Pinpoint the cell where the given text exists, returning its (X, Y) midpoint coordinate. 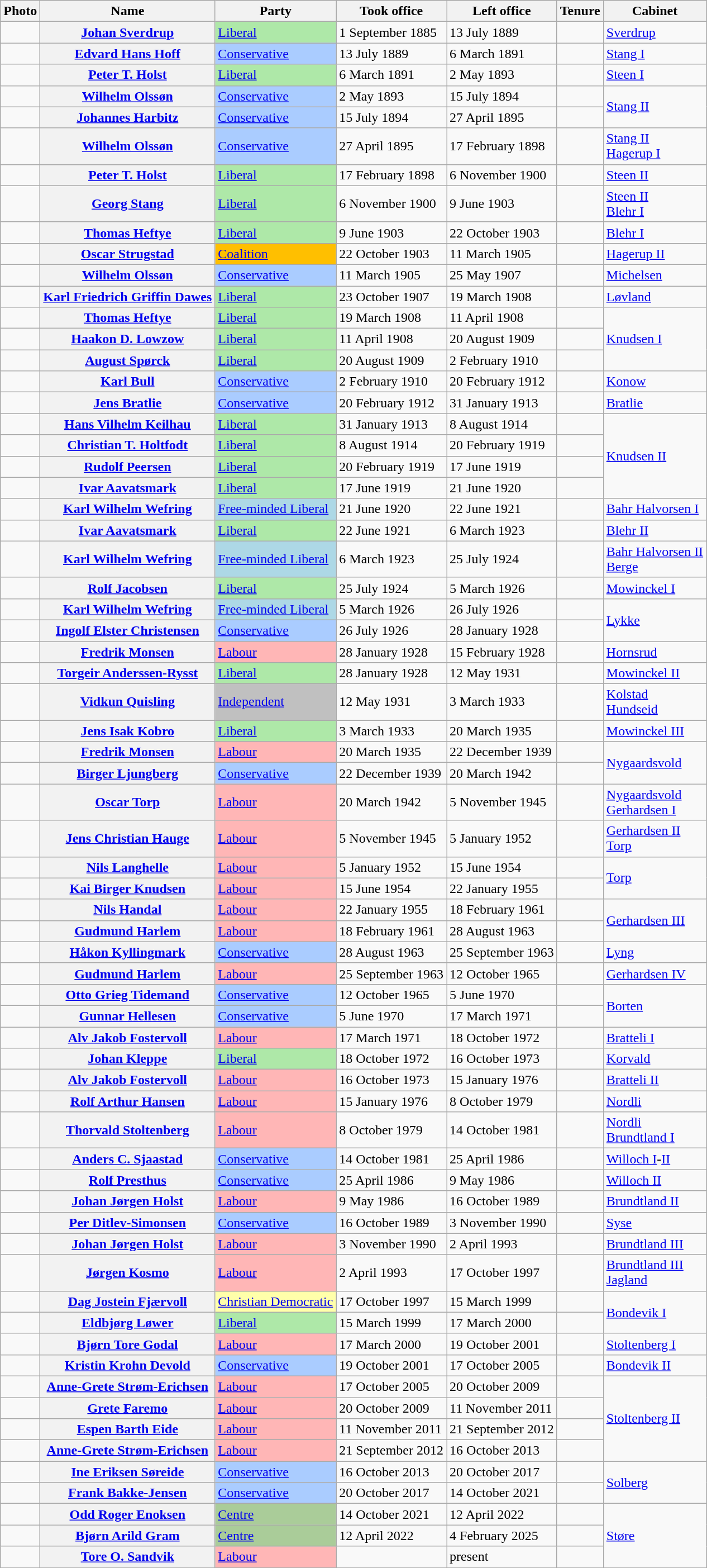
Korvald (655, 1059)
Blehr I (655, 232)
Haakon D. Lowzow (127, 339)
Brundtland II (655, 1201)
Løvland (655, 297)
Bondevik II (655, 1365)
Kristin Krohn Devold (127, 1365)
Blehr II (655, 530)
Stang I (655, 54)
Brundtland III Jagland (655, 1273)
Knudsen I (655, 339)
Kolstad Hundseid (655, 702)
Left office (502, 11)
Anders C. Sjaastad (127, 1159)
Name (127, 11)
Tore O. Sandvik (127, 1557)
Willoch I-II (655, 1159)
Lyng (655, 952)
Nygaardsvold (655, 763)
August Spørck (127, 360)
Gunnar Hellesen (127, 1016)
Jørgen Kosmo (127, 1273)
Dag Jostein Fjærvoll (127, 1301)
Odd Roger Enoksen (127, 1514)
Støre (655, 1536)
Bahr Halvorsen II Berge (655, 559)
Lykke (655, 620)
15 February 1928 (502, 652)
Ingolf Elster Christensen (127, 630)
Hornsrud (655, 652)
Stang II Hagerup I (655, 146)
Stang II (655, 107)
Rudolf Peersen (127, 467)
Johan Sverdrup (127, 32)
Hagerup II (655, 254)
Gerhardsen III (655, 920)
4 February 2025 (502, 1536)
Ine Eriksen Søreide (127, 1472)
Photo (20, 11)
Edvard Hans Hoff (127, 54)
Jens Bratlie (127, 403)
Cabinet (655, 11)
Sverdrup (655, 32)
Rolf Arthur Hansen (127, 1101)
Thorvald Stoltenberg (127, 1130)
Karl Bull (127, 382)
Eldbjørg Løwer (127, 1323)
present (502, 1557)
Torgeir Anderssen-Rysst (127, 673)
Oscar Strugstad (127, 254)
Otto Grieg Tidemand (127, 995)
Nordli (655, 1101)
Konow (655, 382)
Jens Isak Kobro (127, 731)
Grete Faremo (127, 1408)
Bratlie (655, 403)
Birger Ljungberg (127, 773)
Bondevik I (655, 1312)
Håkon Kyllingmark (127, 952)
Steen II Blehr I (655, 203)
Oscar Torp (127, 802)
Nygaardsvold Gerhardsen I (655, 802)
Christian T. Holtfodt (127, 445)
Stoltenberg II (655, 1418)
Nordli Brundtland I (655, 1130)
Gerhardsen II Torp (655, 838)
Mowinckel II (655, 673)
Steen I (655, 75)
Espen Barth Eide (127, 1429)
Nils Handal (127, 910)
Johan Kleppe (127, 1059)
Borten (655, 1005)
Vidkun Quisling (127, 702)
Rolf Jacobsen (127, 588)
Stoltenberg I (655, 1344)
Mowinckel III (655, 731)
Solberg (655, 1483)
Frank Bakke-Jensen (127, 1493)
Christian Democratic (276, 1301)
Independent (276, 702)
25 May 1907 (502, 275)
Kai Birger Knudsen (127, 888)
Hans Vilhelm Keilhau (127, 424)
Johannes Harbitz (127, 117)
Georg Stang (127, 203)
Bratteli I (655, 1038)
Karl Friedrich Griffin Dawes (127, 297)
Gerhardsen IV (655, 973)
Mowinckel I (655, 588)
Party (276, 11)
Bahr Halvorsen I (655, 509)
23 October 1907 (391, 297)
Torp (655, 878)
1 September 1885 (391, 32)
Nils Langhelle (127, 867)
Took office (391, 11)
Bjørn Arild Gram (127, 1536)
Knudsen II (655, 456)
Michelsen (655, 275)
Bratteli II (655, 1080)
Steen II (655, 175)
Jens Christian Hauge (127, 838)
Rolf Presthus (127, 1180)
Per Ditlev-Simonsen (127, 1223)
Willoch II (655, 1180)
Tenure (580, 11)
Brundtland III (655, 1244)
Syse (655, 1223)
Coalition (276, 254)
Bjørn Tore Godal (127, 1344)
